Provide the (x, y) coordinate of the cell's center where the given text is located.  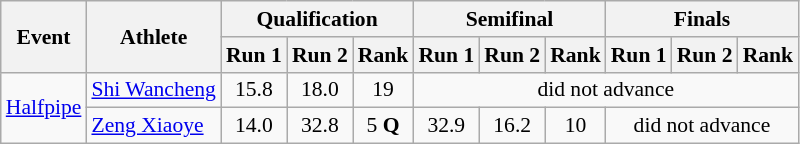
Qualification (317, 19)
10 (576, 126)
Zeng Xiaoye (154, 126)
32.9 (446, 126)
Shi Wancheng (154, 90)
Semifinal (509, 19)
19 (384, 90)
14.0 (254, 126)
Finals (702, 19)
18.0 (320, 90)
32.8 (320, 126)
Halfpipe (44, 108)
5 Q (384, 126)
16.2 (512, 126)
Event (44, 36)
Athlete (154, 36)
15.8 (254, 90)
